Provide the [X, Y] coordinate of the cell's center where the given text is located.  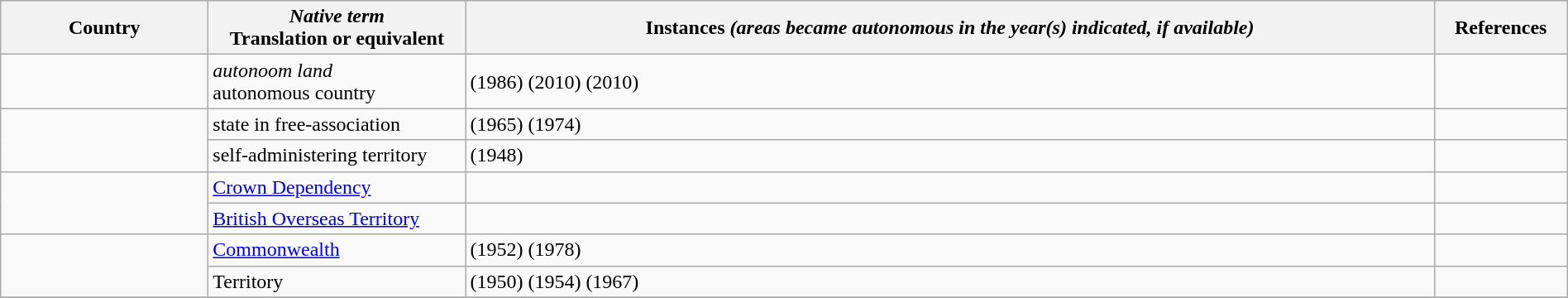
Country [104, 28]
Instances (areas became autonomous in the year(s) indicated, if available) [949, 28]
Native termTranslation or equivalent [337, 28]
References [1500, 28]
(1965) (1974) [949, 124]
(1948) [949, 156]
Crown Dependency [337, 187]
British Overseas Territory [337, 219]
Territory [337, 281]
autonoom landautonomous country [337, 81]
(1952) (1978) [949, 250]
(1986) (2010) (2010) [949, 81]
state in free-association [337, 124]
(1950) (1954) (1967) [949, 281]
self-administering territory [337, 156]
Commonwealth [337, 250]
